Pinpoint the cell where the given text exists, returning its [x, y] midpoint coordinate. 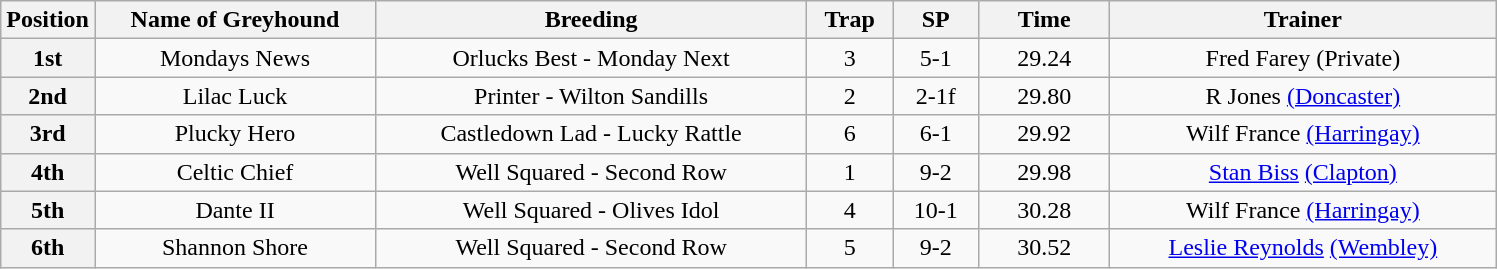
5 [850, 248]
30.28 [1044, 210]
Time [1044, 20]
1 [850, 172]
3rd [48, 134]
29.98 [1044, 172]
10-1 [936, 210]
29.24 [1044, 58]
Dante II [234, 210]
Plucky Hero [234, 134]
Trap [850, 20]
5-1 [936, 58]
29.80 [1044, 96]
Fred Farey (Private) [1303, 58]
R Jones (Doncaster) [1303, 96]
Mondays News [234, 58]
Celtic Chief [234, 172]
5th [48, 210]
4 [850, 210]
3 [850, 58]
Position [48, 20]
Well Squared - Olives Idol [592, 210]
Shannon Shore [234, 248]
6-1 [936, 134]
2nd [48, 96]
1st [48, 58]
2-1f [936, 96]
6th [48, 248]
SP [936, 20]
Orlucks Best - Monday Next [592, 58]
6 [850, 134]
Leslie Reynolds (Wembley) [1303, 248]
Lilac Luck [234, 96]
Castledown Lad - Lucky Rattle [592, 134]
Stan Biss (Clapton) [1303, 172]
30.52 [1044, 248]
4th [48, 172]
Name of Greyhound [234, 20]
29.92 [1044, 134]
Breeding [592, 20]
2 [850, 96]
Printer - Wilton Sandills [592, 96]
Trainer [1303, 20]
